Determine the [x, y] coordinate at the center of the cell enclosing the given text.  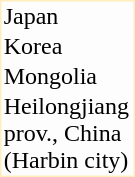
Heilongjiangprov., China(Harbin city) [66, 134]
Japan [66, 17]
Mongolia [66, 77]
Korea [66, 47]
